Return the (X, Y) coordinate for the center point of the cell that contains the specified text.  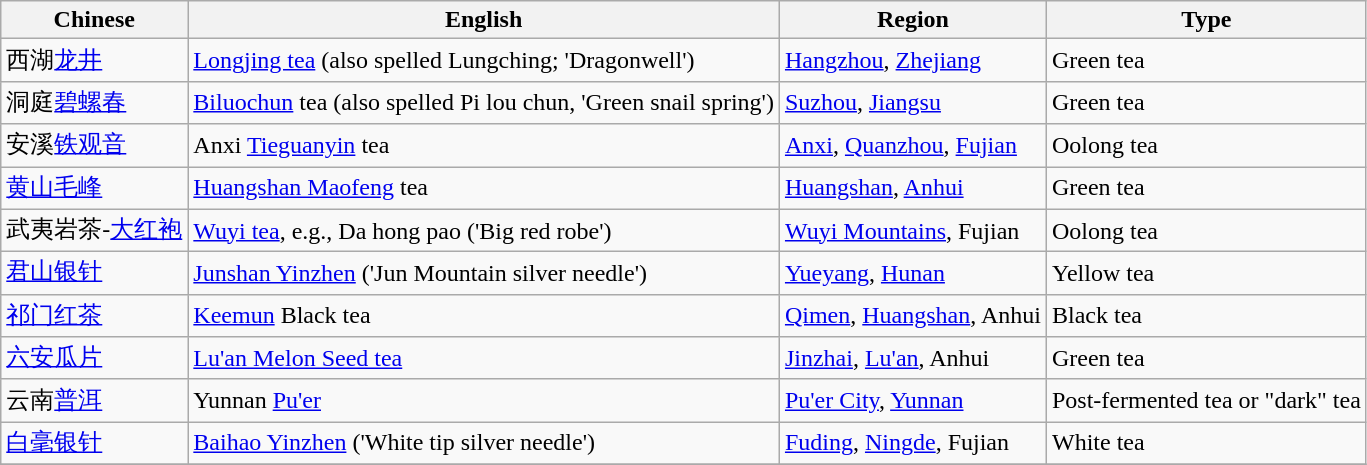
Wuyi tea, e.g., Da hong pao ('Big red robe') (484, 230)
六安瓜片 (94, 358)
黄山毛峰 (94, 188)
Lu'an Melon Seed tea (484, 358)
Jinzhai, Lu'an, Anhui (912, 358)
Type (1206, 20)
云南普洱 (94, 400)
White tea (1206, 444)
Yellow tea (1206, 274)
Fuding, Ningde, Fujian (912, 444)
Baihao Yinzhen ('White tip silver needle') (484, 444)
English (484, 20)
Yunnan Pu'er (484, 400)
Anxi Tieguanyin tea (484, 146)
祁门红茶 (94, 316)
洞庭碧螺春 (94, 102)
Longjing tea (also spelled Lungching; 'Dragonwell') (484, 60)
白毫银针 (94, 444)
Wuyi Mountains, Fujian (912, 230)
Black tea (1206, 316)
西湖龙井 (94, 60)
Yueyang, Hunan (912, 274)
Qimen, Huangshan, Anhui (912, 316)
安溪铁观音 (94, 146)
Huangshan, Anhui (912, 188)
Suzhou, Jiangsu (912, 102)
Hangzhou, Zhejiang (912, 60)
君山银针 (94, 274)
Junshan Yinzhen ('Jun Mountain silver needle') (484, 274)
Huangshan Maofeng tea (484, 188)
Region (912, 20)
Chinese (94, 20)
Post-fermented tea or "dark" tea (1206, 400)
武夷岩茶-大红袍 (94, 230)
Anxi, Quanzhou, Fujian (912, 146)
Keemun Black tea (484, 316)
Pu'er City, Yunnan (912, 400)
Biluochun tea (also spelled Pi lou chun, 'Green snail spring') (484, 102)
